Provide the [x, y] coordinate of the cell's center where the given text is located.  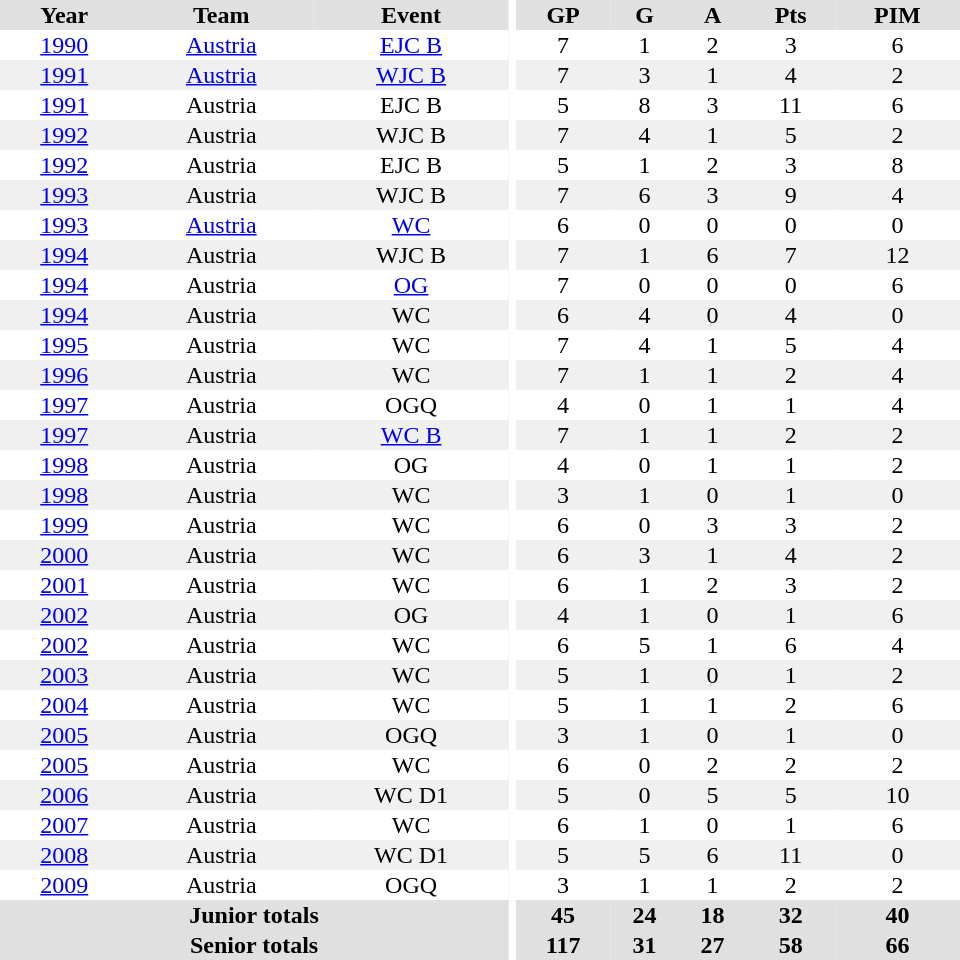
A [713, 15]
WC B [411, 435]
9 [791, 195]
45 [564, 915]
Event [411, 15]
Year [64, 15]
12 [898, 255]
G [645, 15]
10 [898, 795]
40 [898, 915]
2008 [64, 855]
117 [564, 945]
31 [645, 945]
24 [645, 915]
66 [898, 945]
2007 [64, 825]
PIM [898, 15]
1999 [64, 525]
1990 [64, 45]
Senior totals [254, 945]
2006 [64, 795]
1996 [64, 375]
27 [713, 945]
32 [791, 915]
2004 [64, 705]
18 [713, 915]
2003 [64, 675]
Pts [791, 15]
Junior totals [254, 915]
58 [791, 945]
2000 [64, 555]
2009 [64, 885]
Team [221, 15]
1995 [64, 345]
2001 [64, 585]
GP [564, 15]
